Return (X, Y) of the center of cell containing provided text 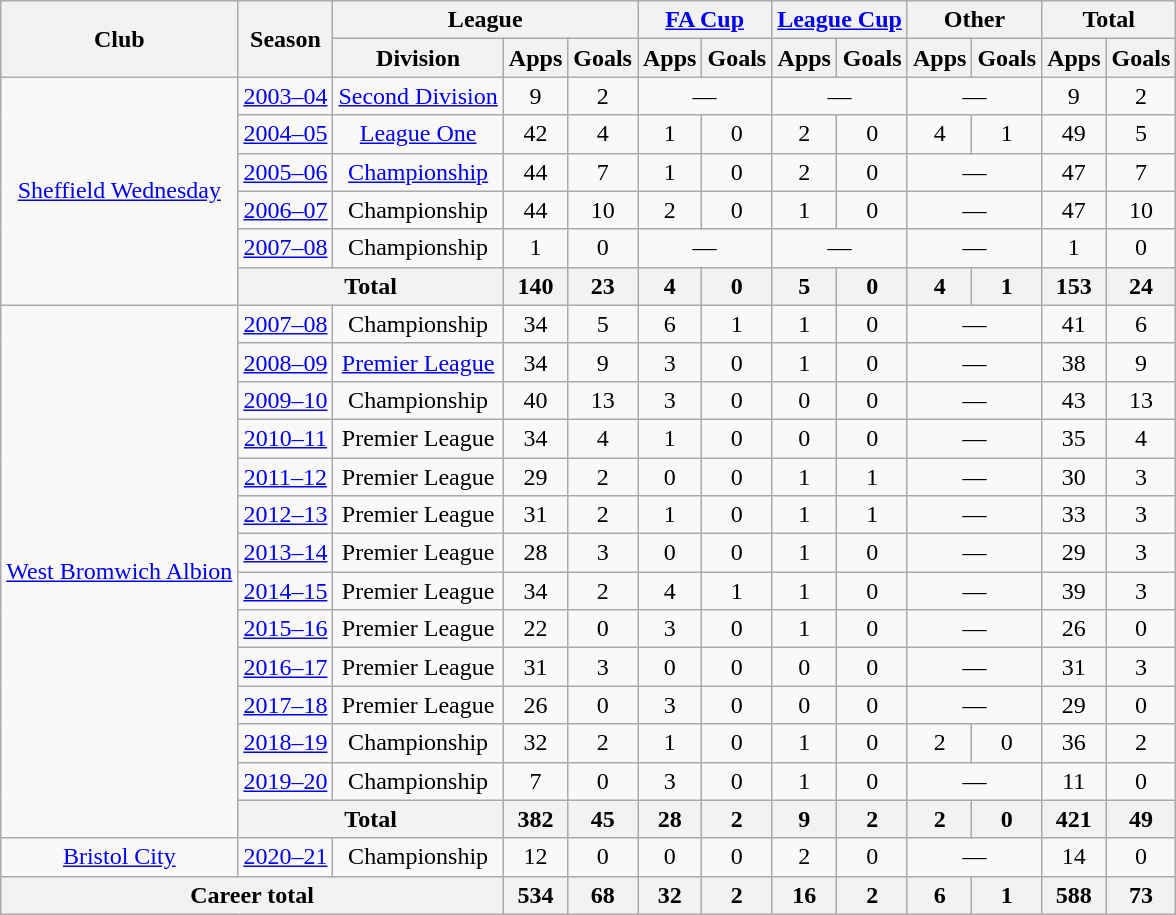
12 (535, 857)
30 (1074, 477)
Club (120, 39)
45 (603, 819)
2013–14 (286, 553)
22 (535, 629)
140 (535, 286)
2015–16 (286, 629)
16 (804, 895)
588 (1074, 895)
153 (1074, 286)
2005–06 (286, 172)
Bristol City (120, 857)
36 (1074, 743)
2011–12 (286, 477)
2019–20 (286, 781)
2014–15 (286, 591)
Second Division (418, 96)
2012–13 (286, 515)
FA Cup (705, 20)
534 (535, 895)
39 (1074, 591)
2004–05 (286, 134)
24 (1141, 286)
2010–11 (286, 438)
League (486, 20)
2020–21 (286, 857)
73 (1141, 895)
33 (1074, 515)
38 (1074, 362)
2017–18 (286, 705)
2006–07 (286, 210)
2009–10 (286, 400)
2018–19 (286, 743)
Season (286, 39)
League One (418, 134)
2008–09 (286, 362)
Career total (252, 895)
35 (1074, 438)
Division (418, 58)
43 (1074, 400)
League Cup (840, 20)
14 (1074, 857)
West Bromwich Albion (120, 572)
42 (535, 134)
2016–17 (286, 667)
68 (603, 895)
382 (535, 819)
41 (1074, 324)
421 (1074, 819)
23 (603, 286)
2003–04 (286, 96)
Other (974, 20)
Sheffield Wednesday (120, 191)
40 (535, 400)
11 (1074, 781)
